Output the (X, Y) coordinate of the center of the cell containing the given text.  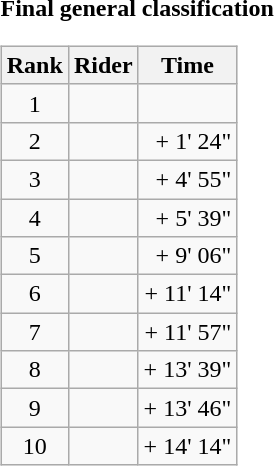
+ 11' 57" (188, 332)
Rank (34, 65)
1 (34, 103)
+ 13' 39" (188, 370)
10 (34, 446)
6 (34, 294)
7 (34, 332)
+ 13' 46" (188, 408)
+ 14' 14" (188, 446)
Rider (103, 65)
3 (34, 179)
+ 11' 14" (188, 294)
5 (34, 256)
9 (34, 408)
+ 4' 55" (188, 179)
+ 5' 39" (188, 217)
Time (188, 65)
2 (34, 141)
4 (34, 217)
+ 9' 06" (188, 256)
8 (34, 370)
+ 1' 24" (188, 141)
